For the text-containing cell, return its midpoint in [X, Y] coordinate format. 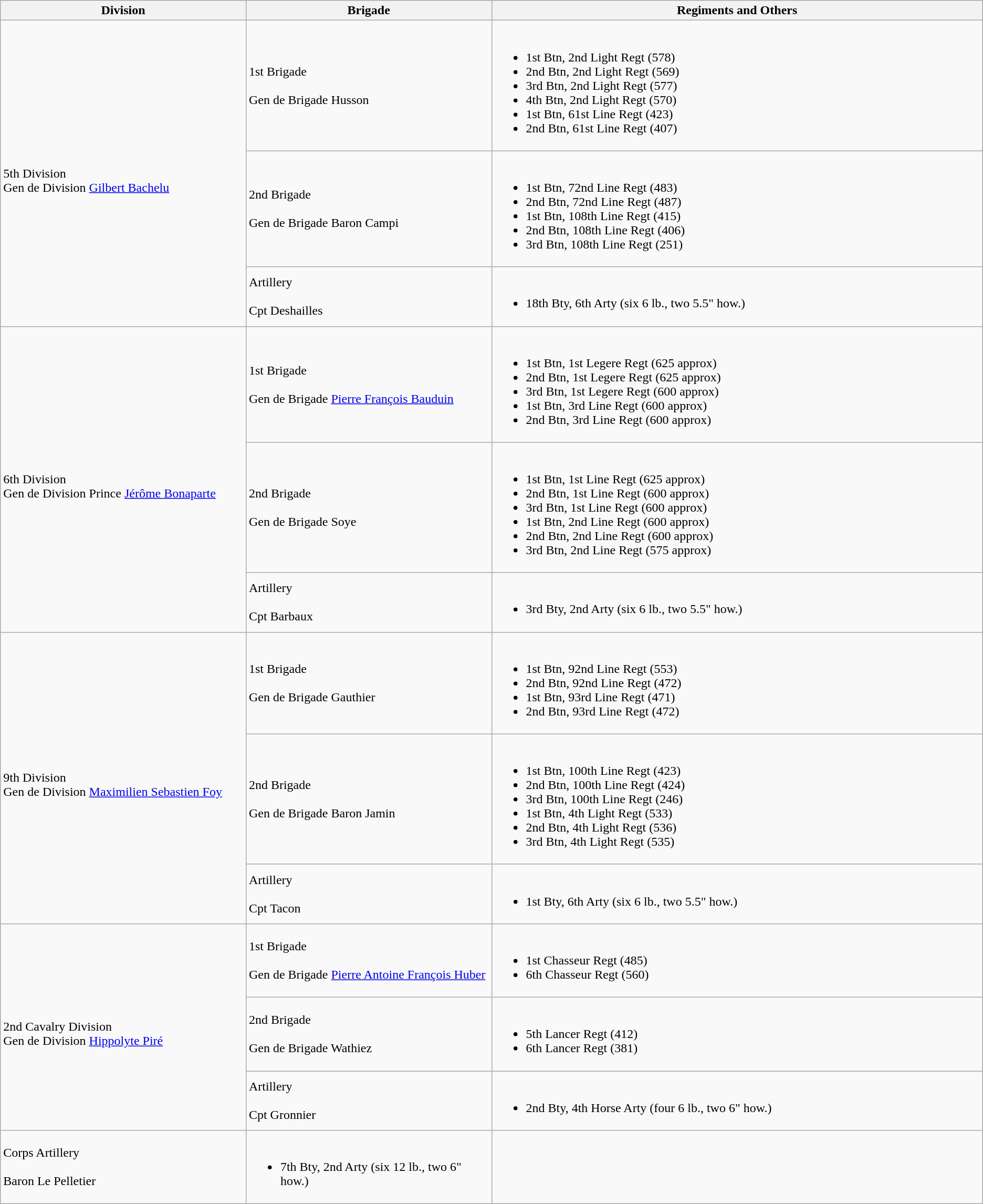
2nd Bty, 4th Horse Arty (four 6 lb., two 6" how.) [737, 1100]
1st Brigade Gen de Brigade Pierre Antoine François Huber [369, 960]
Artillery Cpt Tacon [369, 894]
2nd Brigade Gen de Brigade Soye [369, 507]
2nd Brigade Gen de Brigade Baron Jamin [369, 799]
7th Bty, 2nd Arty (six 12 lb., two 6" how.) [369, 1167]
Corps Artillery Baron Le Pelletier [123, 1167]
1st Btn, 72nd Line Regt (483)2nd Btn, 72nd Line Regt (487)1st Btn, 108th Line Regt (415)2nd Btn, 108th Line Regt (406)3rd Btn, 108th Line Regt (251) [737, 209]
1st Bty, 6th Arty (six 6 lb., two 5.5" how.) [737, 894]
Artillery Cpt Deshailles [369, 296]
2nd Brigade Gen de Brigade Wathiez [369, 1034]
9th Division Gen de Division Maximilien Sebastien Foy [123, 777]
6th Division Gen de Division Prince Jérôme Bonaparte [123, 479]
2nd Cavalry Division Gen de Division Hippolyte Piré [123, 1026]
1st Brigade Gen de Brigade Husson [369, 86]
1st Btn, 92nd Line Regt (553)2nd Btn, 92nd Line Regt (472)1st Btn, 93rd Line Regt (471)2nd Btn, 93rd Line Regt (472) [737, 683]
1st Brigade Gen de Brigade Gauthier [369, 683]
Brigade [369, 11]
Division [123, 11]
5th Lancer Regt (412)6th Lancer Regt (381) [737, 1034]
Artillery Cpt Barbaux [369, 602]
5th Division Gen de Division Gilbert Bachelu [123, 173]
Regiments and Others [737, 11]
2nd Brigade Gen de Brigade Baron Campi [369, 209]
1st Chasseur Regt (485)6th Chasseur Regt (560) [737, 960]
3rd Bty, 2nd Arty (six 6 lb., two 5.5" how.) [737, 602]
18th Bty, 6th Arty (six 6 lb., two 5.5" how.) [737, 296]
1st Brigade Gen de Brigade Pierre François Bauduin [369, 385]
Artillery Cpt Gronnier [369, 1100]
